From the cell containing the given text, extract its center point as [X, Y] coordinate. 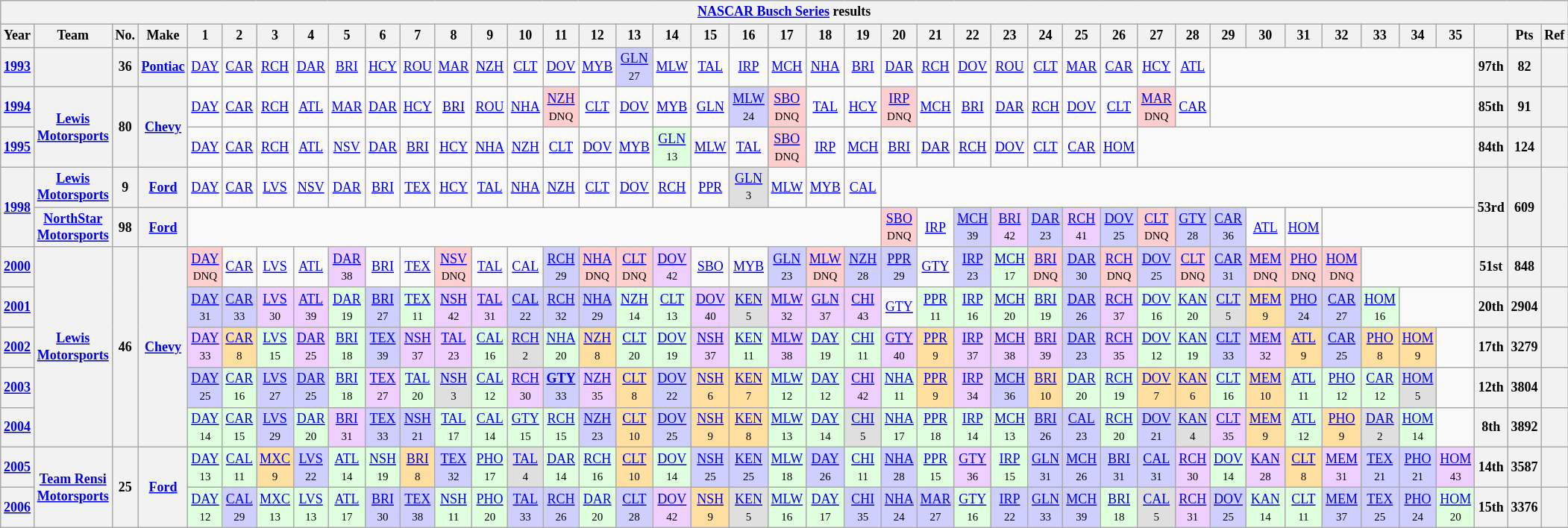
CAR33 [239, 307]
CAR36 [1229, 227]
MCH38 [1010, 348]
NHA11 [900, 387]
DAR38 [347, 267]
BRI19 [1046, 307]
KAN20 [1193, 307]
35 [1456, 36]
NHA29 [598, 307]
1998 [18, 207]
DAY13 [205, 468]
CAL29 [239, 507]
2005 [18, 468]
NZH23 [598, 427]
RCH19 [1119, 387]
PPR18 [935, 427]
PHO17 [490, 468]
RCHDNQ [1119, 267]
12th [1492, 387]
17th [1492, 348]
IRP14 [973, 427]
NZH28 [863, 267]
GTY16 [973, 507]
2002 [18, 348]
CAR31 [1229, 267]
85th [1492, 107]
2003 [18, 387]
CAR12 [1380, 387]
24 [1046, 36]
17 [786, 36]
DAY26 [825, 468]
DOV40 [710, 307]
KAN28 [1265, 468]
PPR29 [900, 267]
RCH16 [598, 468]
IRP16 [973, 307]
MLW32 [786, 307]
ATL14 [347, 468]
30 [1265, 36]
IRP34 [973, 387]
KEN7 [749, 387]
HOM9 [1417, 348]
23 [1010, 36]
98 [125, 227]
DOV22 [671, 387]
KAN6 [1193, 387]
MLW13 [786, 427]
BRI30 [383, 507]
CAL23 [1082, 427]
KEN25 [749, 468]
26 [1119, 36]
20th [1492, 307]
No. [125, 36]
DAR14 [561, 468]
TAL4 [525, 468]
KEN11 [749, 348]
CLT28 [635, 507]
1995 [18, 147]
IRP37 [973, 348]
PHO8 [1380, 348]
LVS30 [275, 307]
TAL33 [525, 507]
MLW38 [786, 348]
2004 [18, 427]
MCH36 [1010, 387]
DOV16 [1156, 307]
TAL31 [490, 307]
18 [825, 36]
DAYDNQ [205, 267]
MLWDNQ [825, 267]
NSH6 [710, 387]
Make [163, 36]
CLT5 [1229, 307]
1994 [18, 107]
GTY28 [1193, 227]
CAL14 [490, 427]
14 [671, 36]
MCH17 [1010, 267]
PHO9 [1342, 427]
34 [1417, 36]
CAL11 [239, 468]
CHI42 [863, 387]
TEX33 [383, 427]
NSH25 [710, 468]
CLT33 [1229, 348]
CLT35 [1229, 427]
DAR2 [1380, 427]
PHODNQ [1304, 267]
LVS29 [275, 427]
GTY36 [973, 468]
PHO20 [490, 507]
TEX27 [383, 387]
91 [1525, 107]
RCH15 [561, 427]
GTY15 [525, 427]
RCH31 [1193, 507]
Ref [1555, 36]
TEX25 [1380, 507]
MEM32 [1265, 348]
TEX21 [1380, 468]
NHA17 [900, 427]
RCH29 [561, 267]
3587 [1525, 468]
LVS27 [275, 387]
BRI26 [1046, 427]
4 [310, 36]
GTY33 [561, 387]
DAY33 [205, 348]
CAR15 [239, 427]
PHO21 [1417, 468]
BRI42 [1010, 227]
TEX32 [454, 468]
DOV7 [1156, 387]
NHA24 [900, 507]
PHO12 [1342, 387]
SBO [710, 267]
51st [1492, 267]
CHI35 [863, 507]
NSH42 [454, 307]
46 [125, 347]
CAL5 [1156, 507]
32 [1342, 36]
IRP22 [1010, 507]
RCH41 [1082, 227]
KEN8 [749, 427]
HOM14 [1417, 427]
MLW18 [786, 468]
ATL17 [347, 507]
DAY19 [825, 348]
RCH20 [1119, 427]
IRPDNQ [900, 107]
848 [1525, 267]
MXC9 [275, 468]
DAR30 [1082, 267]
GLN [710, 107]
DAR26 [1082, 307]
2000 [18, 267]
3804 [1525, 387]
TEX38 [418, 507]
NSH3 [454, 387]
13 [635, 36]
LVS15 [275, 348]
1993 [18, 67]
84th [1492, 147]
DAY17 [825, 507]
CHI43 [863, 307]
27 [1156, 36]
MCH26 [1082, 468]
ATL39 [310, 307]
124 [1525, 147]
GLN13 [671, 147]
HOMDNQ [1342, 267]
29 [1229, 36]
7 [418, 36]
BRIDNQ [1046, 267]
21 [935, 36]
3279 [1525, 348]
LVS13 [310, 507]
1 [205, 36]
PPR [710, 187]
22 [973, 36]
CAR25 [1342, 348]
HOM5 [1417, 387]
MEMDNQ [1265, 267]
ATL9 [1304, 348]
CAL16 [490, 348]
15th [1492, 507]
HOM16 [1380, 307]
82 [1525, 67]
GLN33 [1046, 507]
CLT11 [1304, 507]
12 [598, 36]
DAY25 [205, 387]
MLW12 [786, 387]
RCH2 [525, 348]
Pontiac [163, 67]
2904 [1525, 307]
KAN19 [1193, 348]
NorthStar Motorsports [73, 227]
11 [561, 36]
ATL11 [1304, 387]
CAR27 [1342, 307]
53rd [1492, 207]
GLN27 [635, 67]
BRI10 [1046, 387]
NZHDNQ [561, 107]
3892 [1525, 427]
NZH14 [635, 307]
Year [18, 36]
GLN3 [749, 187]
CLT16 [1229, 387]
MXC13 [275, 507]
8 [454, 36]
3 [275, 36]
MEM31 [1342, 468]
NZH35 [598, 387]
NHA20 [561, 348]
TEX39 [383, 348]
MEM10 [1265, 387]
2 [239, 36]
MCH13 [1010, 427]
2006 [18, 507]
BRI39 [1046, 348]
CAR8 [239, 348]
31 [1304, 36]
CLT13 [671, 307]
609 [1525, 207]
CAR16 [239, 387]
NHA28 [900, 468]
2001 [18, 307]
RCH26 [561, 507]
NSH19 [383, 468]
20 [900, 36]
NSVDNQ [454, 267]
MCH20 [1010, 307]
KAN14 [1265, 507]
DOV21 [1156, 427]
CAL12 [490, 387]
NSH11 [454, 507]
IRP23 [973, 267]
PPR11 [935, 307]
97th [1492, 67]
MAR27 [935, 507]
KAN4 [1193, 427]
ATL12 [1304, 427]
36 [125, 67]
Pts [1525, 36]
TAL17 [454, 427]
GTY40 [900, 348]
NHADNQ [598, 267]
MEM37 [1342, 507]
NZH8 [598, 348]
MLW24 [749, 107]
DOV19 [671, 348]
8th [1492, 427]
RCH35 [1119, 348]
GLN23 [786, 267]
Team Rensi Motorsports [73, 488]
CLT20 [635, 348]
CHI5 [863, 427]
RCH32 [561, 307]
DAY31 [205, 307]
LVS22 [310, 468]
5 [347, 36]
NSH21 [418, 427]
28 [1193, 36]
TEX11 [418, 307]
RCH37 [1119, 307]
10 [525, 36]
HOM43 [1456, 468]
GLN37 [825, 307]
HOM20 [1456, 507]
3376 [1525, 507]
TAL23 [454, 348]
14th [1492, 468]
IRP15 [1010, 468]
19 [863, 36]
GLN31 [1046, 468]
BRI8 [418, 468]
CAL22 [525, 307]
MARDNQ [1156, 107]
Team [73, 36]
TAL20 [418, 387]
80 [125, 127]
33 [1380, 36]
15 [710, 36]
16 [749, 36]
6 [383, 36]
PPR15 [935, 468]
NASCAR Busch Series results [785, 12]
MLW16 [786, 507]
DOV12 [1156, 348]
BRI27 [383, 307]
CAL31 [1156, 468]
DAR19 [347, 307]
